Return the [x, y] coordinate for the center point of the cell that contains the specified text.  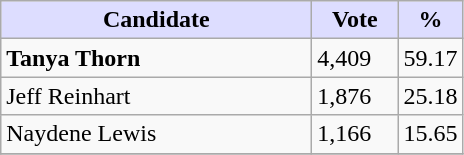
1,876 [355, 96]
Tanya Thorn [156, 58]
25.18 [430, 96]
59.17 [430, 58]
4,409 [355, 58]
Jeff Reinhart [156, 96]
15.65 [430, 134]
1,166 [355, 134]
Candidate [156, 20]
Vote [355, 20]
Naydene Lewis [156, 134]
% [430, 20]
